Extract the (X, Y) coordinate from the center of the cell holding the provided text.  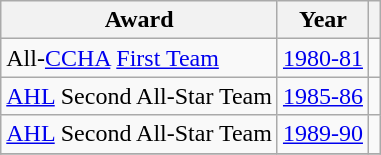
1985-86 (322, 96)
Award (140, 20)
1989-90 (322, 134)
All-CCHA First Team (140, 58)
Year (322, 20)
1980-81 (322, 58)
